Identify which cell holds the provided text, then report its (x, y) central coordinate. 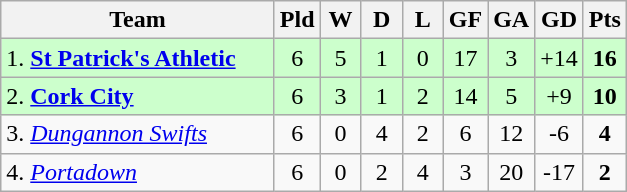
14 (465, 96)
L (422, 20)
10 (604, 96)
3. Dungannon Swifts (138, 134)
Pld (297, 20)
-17 (560, 172)
+9 (560, 96)
Team (138, 20)
GF (465, 20)
Pts (604, 20)
4. Portadown (138, 172)
12 (512, 134)
-6 (560, 134)
GA (512, 20)
D (382, 20)
20 (512, 172)
17 (465, 58)
GD (560, 20)
16 (604, 58)
W (340, 20)
1. St Patrick's Athletic (138, 58)
+14 (560, 58)
2. Cork City (138, 96)
